Find where the given text appears and provide that cell's center as (X, Y) coordinate. 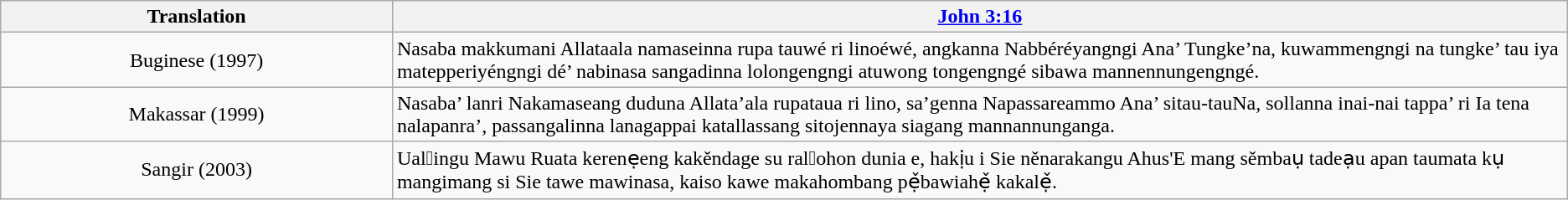
John 3:16 (980, 17)
Buginese (1997) (197, 60)
Sangir (2003) (197, 170)
Translation (197, 17)
Makassar (1999) (197, 114)
